Detect which cell encompasses the target text, then output its (x, y) center coordinate. 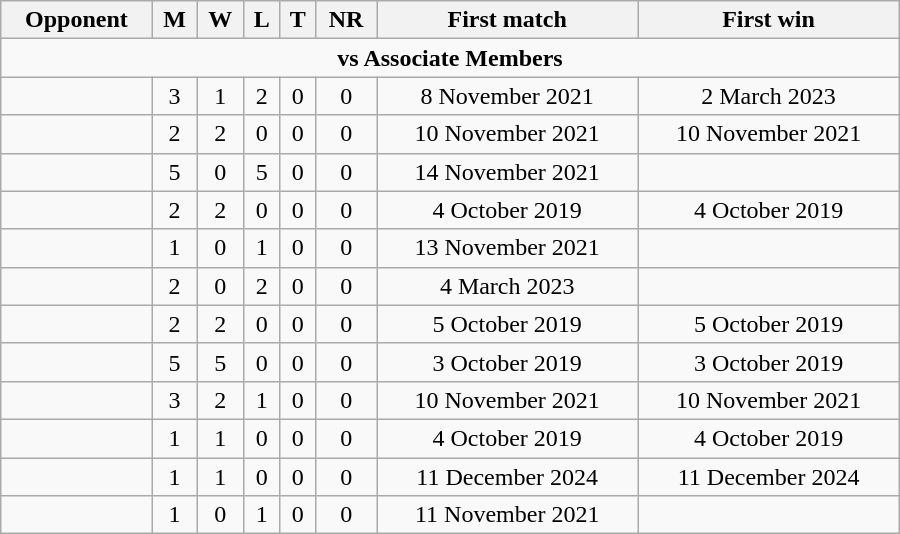
4 March 2023 (508, 286)
13 November 2021 (508, 248)
M (174, 20)
NR (346, 20)
14 November 2021 (508, 172)
First win (768, 20)
First match (508, 20)
8 November 2021 (508, 96)
Opponent (76, 20)
11 November 2021 (508, 515)
T (298, 20)
2 March 2023 (768, 96)
L (262, 20)
W (220, 20)
vs Associate Members (450, 58)
